Extract the [X, Y] coordinate from the center of the cell holding the provided text.  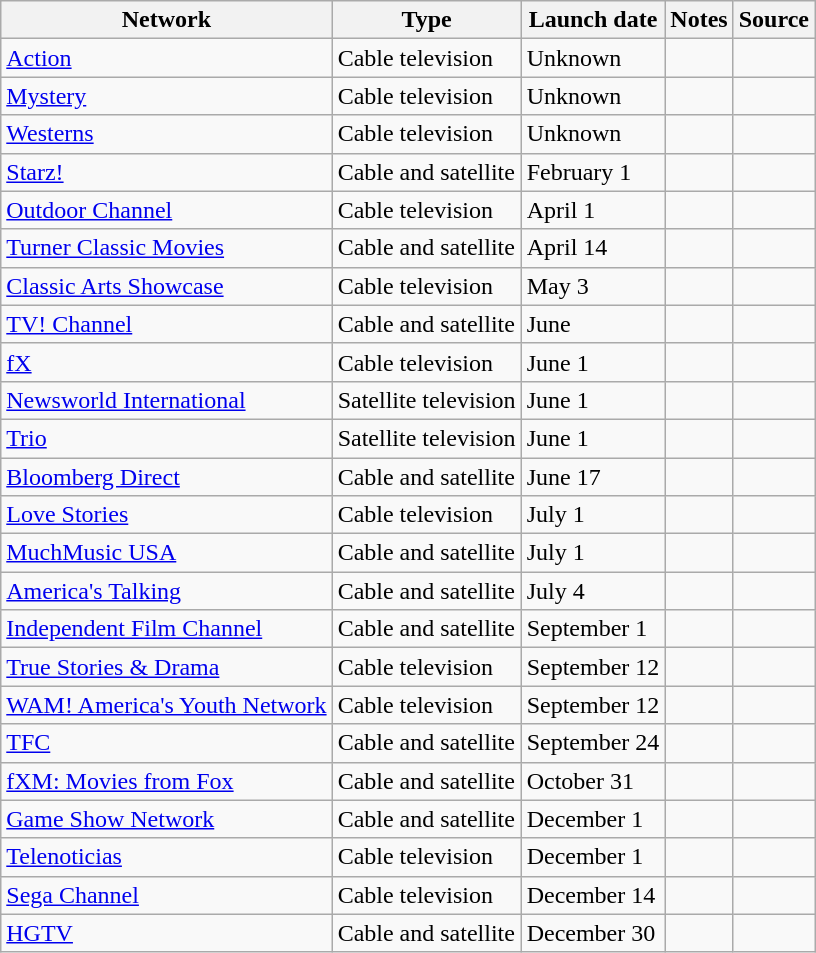
TV! Channel [166, 324]
Starz! [166, 172]
June [593, 324]
October 31 [593, 781]
July 4 [593, 591]
Independent Film Channel [166, 629]
Sega Channel [166, 895]
Type [426, 20]
Trio [166, 438]
February 1 [593, 172]
America's Talking [166, 591]
fXM: Movies from Fox [166, 781]
Westerns [166, 134]
WAM! America's Youth Network [166, 705]
September 1 [593, 629]
Outdoor Channel [166, 210]
Mystery [166, 96]
Love Stories [166, 515]
April 1 [593, 210]
Newsworld International [166, 400]
Action [166, 58]
May 3 [593, 286]
April 14 [593, 248]
TFC [166, 743]
Telenoticias [166, 857]
December 30 [593, 933]
HGTV [166, 933]
Source [774, 20]
Notes [699, 20]
MuchMusic USA [166, 553]
Launch date [593, 20]
Bloomberg Direct [166, 477]
fX [166, 362]
September 24 [593, 743]
Game Show Network [166, 819]
Network [166, 20]
Classic Arts Showcase [166, 286]
True Stories & Drama [166, 667]
Turner Classic Movies [166, 248]
December 14 [593, 895]
June 17 [593, 477]
